Detect which cell encompasses the target text, then output its (X, Y) center coordinate. 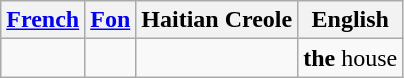
French (43, 20)
Fon (110, 20)
Haitian Creole (217, 20)
English (350, 20)
the house (350, 58)
